Search for the cell housing the specified text and yield its (x, y) center coordinate. 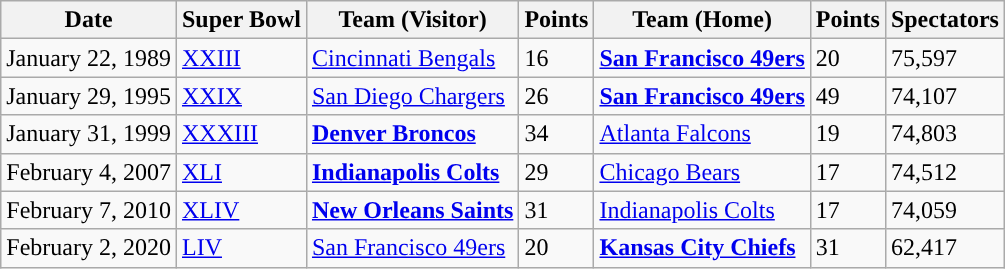
Date (89, 20)
January 22, 1989 (89, 58)
February 4, 2007 (89, 172)
34 (556, 134)
XXIII (241, 58)
LIV (241, 248)
74,803 (944, 134)
Team (Home) (702, 20)
January 29, 1995 (89, 96)
XXXIII (241, 134)
XLI (241, 172)
16 (556, 58)
Team (Visitor) (412, 20)
Cincinnati Bengals (412, 58)
62,417 (944, 248)
XLIV (241, 210)
February 7, 2010 (89, 210)
XXIX (241, 96)
Atlanta Falcons (702, 134)
74,107 (944, 96)
49 (848, 96)
January 31, 1999 (89, 134)
19 (848, 134)
74,059 (944, 210)
29 (556, 172)
Spectators (944, 20)
San Diego Chargers (412, 96)
February 2, 2020 (89, 248)
Kansas City Chiefs (702, 248)
74,512 (944, 172)
New Orleans Saints (412, 210)
Denver Broncos (412, 134)
26 (556, 96)
Chicago Bears (702, 172)
75,597 (944, 58)
Super Bowl (241, 20)
